Detect which cell encompasses the target text, then output its (X, Y) center coordinate. 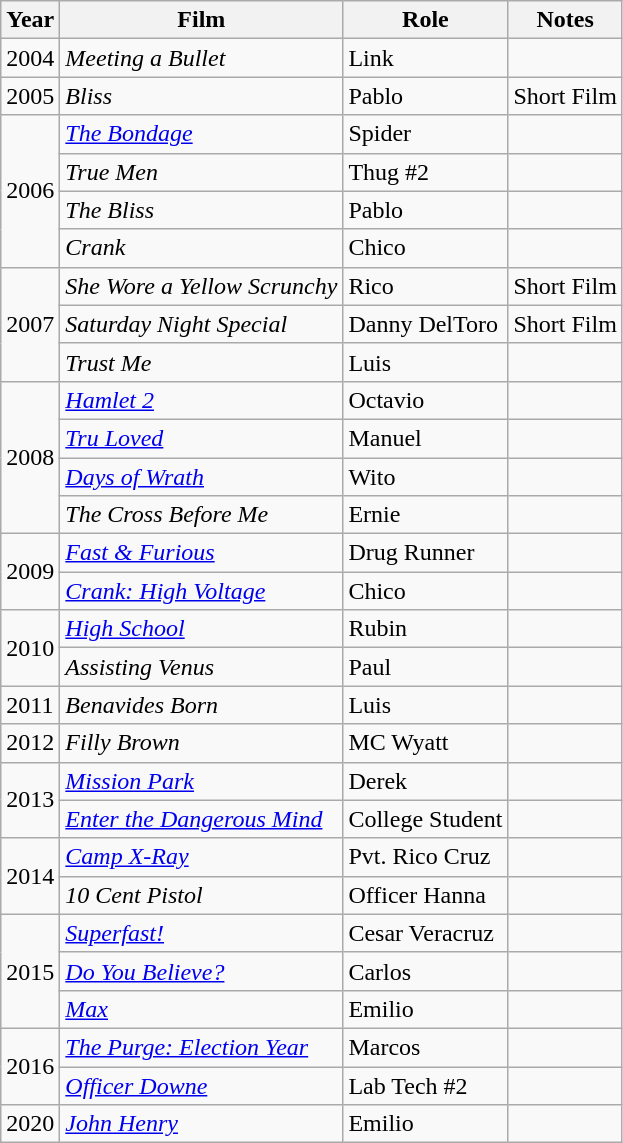
Thug #2 (426, 172)
Octavio (426, 400)
Max (202, 1009)
Danny DelToro (426, 324)
Officer Hanna (426, 895)
Superfast! (202, 933)
She Wore a Yellow Scrunchy (202, 286)
Days of Wrath (202, 477)
Marcos (426, 1047)
2013 (30, 800)
Role (426, 20)
2016 (30, 1066)
Pvt. Rico Cruz (426, 857)
Bliss (202, 96)
Year (30, 20)
2015 (30, 971)
Hamlet 2 (202, 400)
2012 (30, 743)
Do You Believe? (202, 971)
College Student (426, 819)
Tru Loved (202, 438)
Camp X-Ray (202, 857)
Paul (426, 667)
Fast & Furious (202, 553)
Crank: High Voltage (202, 591)
10 Cent Pistol (202, 895)
True Men (202, 172)
Filly Brown (202, 743)
The Bliss (202, 210)
2008 (30, 457)
Wito (426, 477)
The Cross Before Me (202, 515)
Spider (426, 134)
The Purge: Election Year (202, 1047)
Enter the Dangerous Mind (202, 819)
Link (426, 58)
Meeting a Bullet (202, 58)
2010 (30, 648)
Ernie (426, 515)
Benavides Born (202, 705)
Assisting Venus (202, 667)
2004 (30, 58)
Film (202, 20)
MC Wyatt (426, 743)
Cesar Veracruz (426, 933)
2005 (30, 96)
Notes (565, 20)
2009 (30, 572)
Trust Me (202, 362)
Derek (426, 781)
Officer Downe (202, 1085)
Rico (426, 286)
2020 (30, 1124)
Saturday Night Special (202, 324)
High School (202, 629)
Mission Park (202, 781)
Drug Runner (426, 553)
Rubin (426, 629)
2014 (30, 876)
Manuel (426, 438)
2006 (30, 191)
2007 (30, 324)
Crank (202, 248)
John Henry (202, 1124)
2011 (30, 705)
The Bondage (202, 134)
Lab Tech #2 (426, 1085)
Carlos (426, 971)
